Determine the (X, Y) coordinate at the center of the cell enclosing the given text.  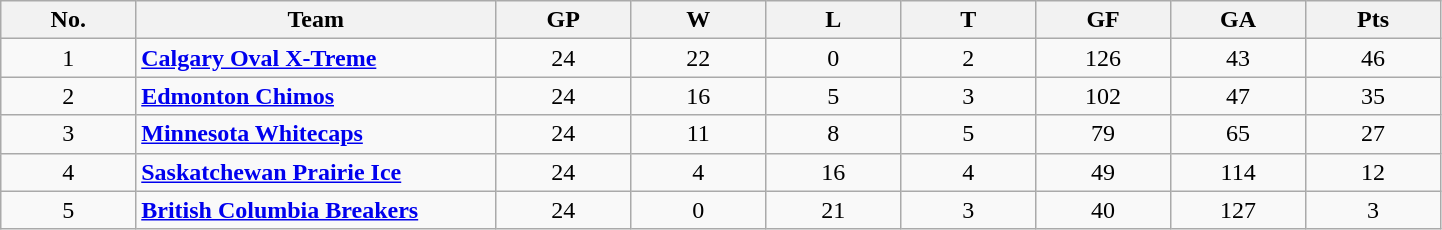
127 (1238, 210)
46 (1374, 58)
Pts (1374, 20)
Minnesota Whitecaps (316, 134)
No. (68, 20)
Edmonton Chimos (316, 96)
8 (834, 134)
102 (1104, 96)
49 (1104, 172)
126 (1104, 58)
11 (698, 134)
12 (1374, 172)
65 (1238, 134)
40 (1104, 210)
Calgary Oval X-Treme (316, 58)
21 (834, 210)
GA (1238, 20)
27 (1374, 134)
Team (316, 20)
79 (1104, 134)
114 (1238, 172)
L (834, 20)
T (968, 20)
47 (1238, 96)
British Columbia Breakers (316, 210)
43 (1238, 58)
GF (1104, 20)
Saskatchewan Prairie Ice (316, 172)
35 (1374, 96)
W (698, 20)
1 (68, 58)
GP (564, 20)
22 (698, 58)
